Determine the (X, Y) coordinate at the center of the cell enclosing the given text.  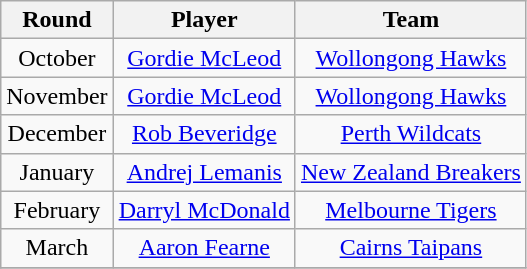
October (57, 58)
January (57, 172)
Perth Wildcats (410, 134)
December (57, 134)
Cairns Taipans (410, 248)
Darryl McDonald (204, 210)
November (57, 96)
Player (204, 20)
Aaron Fearne (204, 248)
Andrej Lemanis (204, 172)
Round (57, 20)
February (57, 210)
March (57, 248)
Team (410, 20)
Rob Beveridge (204, 134)
Melbourne Tigers (410, 210)
New Zealand Breakers (410, 172)
